Pinpoint the cell where the given text exists, returning its [x, y] midpoint coordinate. 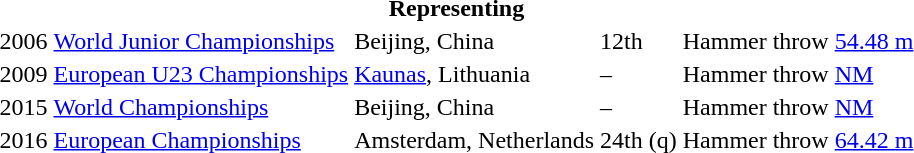
World Championships [201, 107]
Kaunas, Lithuania [474, 74]
European U23 Championships [201, 74]
World Junior Championships [201, 41]
12th [639, 41]
